Return the [x, y] coordinate for the center point of the cell that contains the specified text.  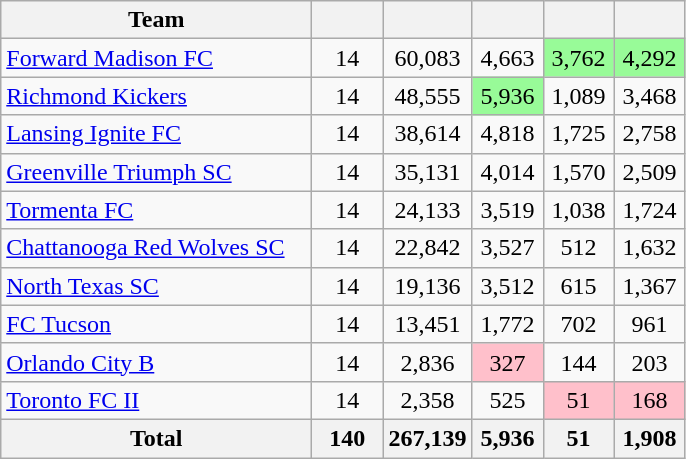
3,762 [578, 58]
512 [578, 248]
1,632 [650, 248]
FC Tucson [156, 324]
Tormenta FC [156, 210]
Total [156, 438]
Toronto FC II [156, 400]
Forward Madison FC [156, 58]
60,083 [428, 58]
Chattanooga Red Wolves SC [156, 248]
525 [508, 400]
22,842 [428, 248]
961 [650, 324]
3,519 [508, 210]
38,614 [428, 134]
Team [156, 20]
1,772 [508, 324]
267,139 [428, 438]
1,570 [578, 172]
615 [578, 286]
2,758 [650, 134]
4,292 [650, 58]
Orlando City B [156, 362]
203 [650, 362]
19,136 [428, 286]
North Texas SC [156, 286]
702 [578, 324]
1,089 [578, 96]
1,908 [650, 438]
1,725 [578, 134]
3,527 [508, 248]
4,014 [508, 172]
1,038 [578, 210]
2,358 [428, 400]
168 [650, 400]
2,836 [428, 362]
2,509 [650, 172]
Richmond Kickers [156, 96]
1,724 [650, 210]
327 [508, 362]
3,468 [650, 96]
35,131 [428, 172]
3,512 [508, 286]
13,451 [428, 324]
Lansing Ignite FC [156, 134]
48,555 [428, 96]
4,663 [508, 58]
Greenville Triumph SC [156, 172]
144 [578, 362]
4,818 [508, 134]
1,367 [650, 286]
24,133 [428, 210]
140 [348, 438]
